Detect which cell encompasses the target text, then output its [x, y] center coordinate. 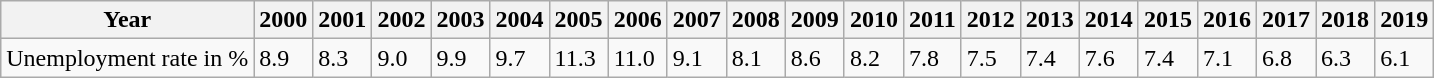
9.9 [460, 58]
8.3 [342, 58]
2008 [756, 20]
2010 [874, 20]
2003 [460, 20]
2014 [1108, 20]
6.3 [1346, 58]
2000 [284, 20]
2017 [1286, 20]
6.8 [1286, 58]
8.1 [756, 58]
2012 [990, 20]
11.3 [578, 58]
6.1 [1404, 58]
2013 [1050, 20]
2019 [1404, 20]
2007 [696, 20]
7.1 [1226, 58]
11.0 [638, 58]
2015 [1168, 20]
2005 [578, 20]
Year [128, 20]
Unemployment rate in % [128, 58]
2018 [1346, 20]
2011 [932, 20]
7.6 [1108, 58]
8.6 [814, 58]
2009 [814, 20]
7.8 [932, 58]
2004 [520, 20]
7.5 [990, 58]
2001 [342, 20]
9.0 [402, 58]
9.7 [520, 58]
8.9 [284, 58]
8.2 [874, 58]
2002 [402, 20]
2006 [638, 20]
9.1 [696, 58]
2016 [1226, 20]
